For the text-containing cell, return its midpoint in (x, y) coordinate format. 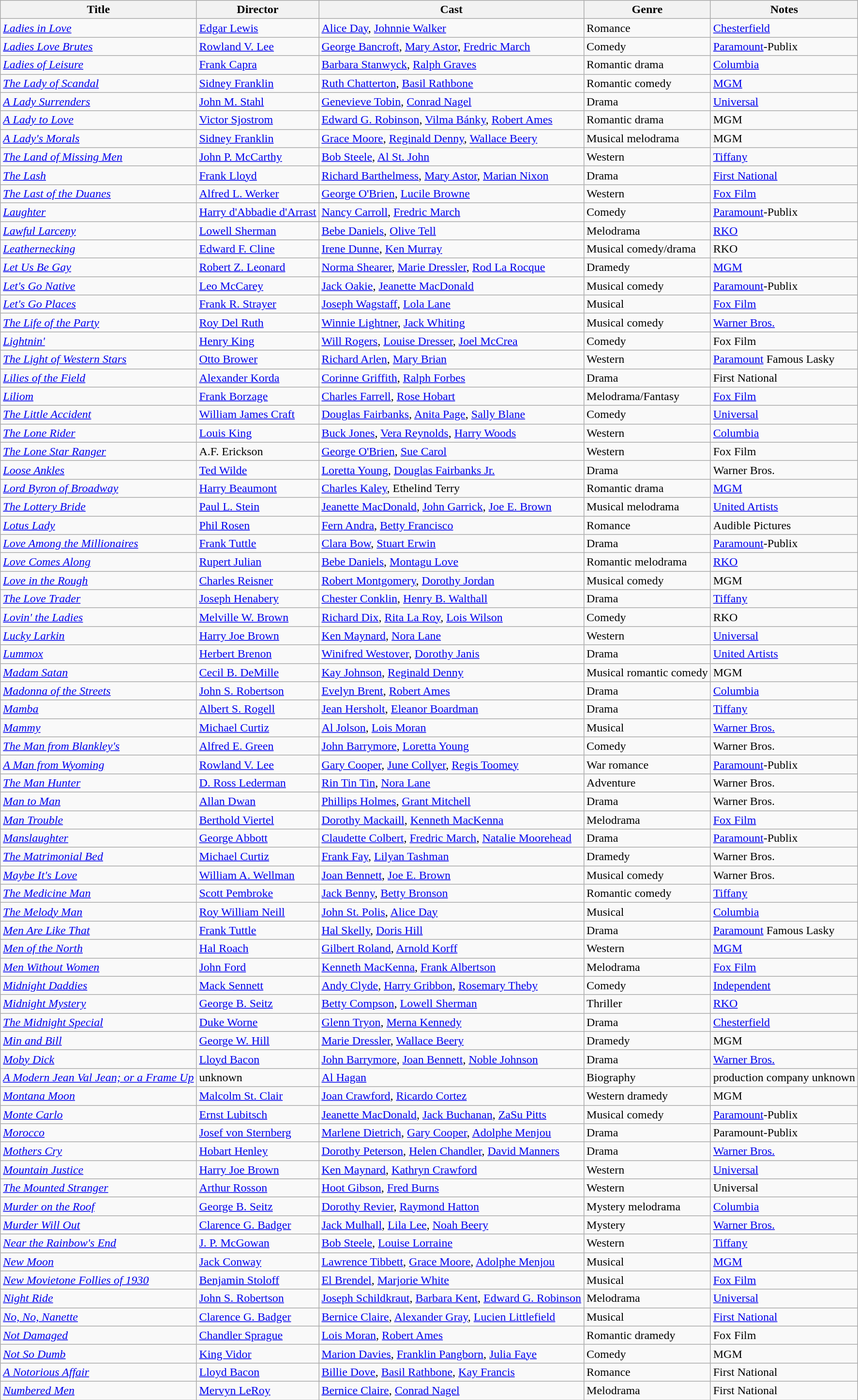
Glenn Tryon, Merna Kennedy (452, 1022)
Chandler Sprague (257, 1335)
Alice Day, Johnnie Walker (452, 28)
Loretta Young, Douglas Fairbanks Jr. (452, 470)
Betty Compson, Lowell Sherman (452, 1004)
Western dramedy (647, 1096)
Henry King (257, 341)
Hoot Gibson, Fred Burns (452, 1188)
Bernice Claire, Conrad Nagel (452, 1390)
Lowell Sherman (257, 231)
Hal Skelly, Doris Hill (452, 930)
Lummox (99, 654)
A Lady's Morals (99, 138)
Love Among the Millionaires (99, 544)
Corinne Griffith, Ralph Forbes (452, 378)
Barbara Stanwyck, Ralph Graves (452, 65)
Mervyn LeRoy (257, 1390)
Rupert Julian (257, 562)
Richard Arlen, Mary Brian (452, 359)
Malcolm St. Clair (257, 1096)
Grace Moore, Reginald Denny, Wallace Beery (452, 138)
Kay Johnson, Reginald Denny (452, 672)
production company unknown (784, 1077)
Marlene Dietrich, Gary Cooper, Adolphe Menjou (452, 1133)
The Lottery Bride (99, 506)
Mack Sennett (257, 985)
Fern Andra, Betty Francisco (452, 525)
Midnight Mystery (99, 1004)
George Bancroft, Mary Astor, Fredric March (452, 46)
Genre (647, 10)
The Last of the Duanes (99, 194)
George Abbott (257, 838)
Chester Conklin, Henry B. Walthall (452, 599)
Romantic dramedy (647, 1335)
No, No, Nanette (99, 1317)
Lois Moran, Robert Ames (452, 1335)
The Man from Blankley's (99, 746)
Alfred E. Green (257, 746)
Paul L. Stein (257, 506)
Murder on the Roof (99, 1206)
Alfred L. Werker (257, 194)
Musical romantic comedy (647, 672)
Charles Farrell, Rose Hobart (452, 396)
Winnie Lightner, Jack Whiting (452, 323)
Lotus Lady (99, 525)
Man Trouble (99, 820)
Nancy Carroll, Fredric March (452, 212)
Robert Z. Leonard (257, 268)
Al Jolson, Lois Moran (452, 728)
Winifred Westover, Dorothy Janis (452, 654)
Moby Dick (99, 1059)
Bebe Daniels, Olive Tell (452, 231)
Men of the North (99, 949)
Ladies Love Brutes (99, 46)
George O'Brien, Lucile Browne (452, 194)
Biography (647, 1077)
Josef von Sternberg (257, 1133)
Dorothy Peterson, Helen Chandler, David Manners (452, 1151)
A Modern Jean Val Jean; or a Frame Up (99, 1077)
Benjamin Stoloff (257, 1280)
The Mounted Stranger (99, 1188)
Men Are Like That (99, 930)
Lilies of the Field (99, 378)
Maybe It's Love (99, 875)
Mountain Justice (99, 1170)
El Brendel, Marjorie White (452, 1280)
Mamba (99, 709)
Lawrence Tibbett, Grace Moore, Adolphe Menjou (452, 1262)
Romantic melodrama (647, 562)
George W. Hill (257, 1041)
George O'Brien, Sue Carol (452, 451)
Ernst Lubitsch (257, 1114)
Harry d'Abbadie d'Arrast (257, 212)
Madam Satan (99, 672)
A Lady Surrenders (99, 102)
Murder Will Out (99, 1225)
Jeanette MacDonald, Jack Buchanan, ZaSu Pitts (452, 1114)
The Lady of Scandal (99, 83)
John M. Stahl (257, 102)
The Medicine Man (99, 894)
Phil Rosen (257, 525)
Mystery melodrama (647, 1206)
Arthur Rosson (257, 1188)
Let's Go Native (99, 286)
Ladies in Love (99, 28)
Allan Dwan (257, 801)
Man to Man (99, 801)
Clara Bow, Stuart Erwin (452, 544)
Duke Worne (257, 1022)
Loose Ankles (99, 470)
Laughter (99, 212)
Notes (784, 10)
Ruth Chatterton, Basil Rathbone (452, 83)
Al Hagan (452, 1077)
Alexander Korda (257, 378)
Ted Wilde (257, 470)
The Matrimonial Bed (99, 857)
Rin Tin Tin, Nora Lane (452, 783)
Numbered Men (99, 1390)
War romance (647, 764)
unknown (257, 1077)
Frank Fay, Lilyan Tashman (452, 857)
The Life of the Party (99, 323)
Douglas Fairbanks, Anita Page, Sally Blane (452, 415)
Not So Dumb (99, 1354)
Bob Steele, Louise Lorraine (452, 1243)
Leo McCarey (257, 286)
Kenneth MacKenna, Frank Albertson (452, 967)
Victor Sjostrom (257, 120)
Gary Cooper, June Collyer, Regis Toomey (452, 764)
Bob Steele, Al St. John (452, 157)
Ladies of Leisure (99, 65)
The Light of Western Stars (99, 359)
Cast (452, 10)
Marion Davies, Franklin Pangborn, Julia Faye (452, 1354)
Mystery (647, 1225)
The Land of Missing Men (99, 157)
Frank Capra (257, 65)
Bebe Daniels, Montagu Love (452, 562)
Frank R. Strayer (257, 304)
Hal Roach (257, 949)
Mothers Cry (99, 1151)
Otto Brower (257, 359)
Audible Pictures (784, 525)
John Barrymore, Loretta Young (452, 746)
Near the Rainbow's End (99, 1243)
Lord Byron of Broadway (99, 488)
Melville W. Brown (257, 617)
Lovin' the Ladies (99, 617)
Scott Pembroke (257, 894)
Director (257, 10)
William A. Wellman (257, 875)
Marie Dressler, Wallace Beery (452, 1041)
Edward F. Cline (257, 249)
Monte Carlo (99, 1114)
Let's Go Places (99, 304)
Madonna of the Streets (99, 691)
Lucky Larkin (99, 636)
Charles Kaley, Ethelind Terry (452, 488)
Cecil B. DeMille (257, 672)
The Lash (99, 175)
William James Craft (257, 415)
Hobart Henley (257, 1151)
The Lone Rider (99, 433)
Gilbert Roland, Arnold Korff (452, 949)
New Moon (99, 1262)
Jack Mulhall, Lila Lee, Noah Beery (452, 1225)
Not Damaged (99, 1335)
Genevieve Tobin, Conrad Nagel (452, 102)
A Notorious Affair (99, 1372)
Richard Dix, Rita La Roy, Lois Wilson (452, 617)
Phillips Holmes, Grant Mitchell (452, 801)
Title (99, 10)
John Barrymore, Joan Bennett, Noble Johnson (452, 1059)
Ken Maynard, Kathryn Crawford (452, 1170)
Norma Shearer, Marie Dressler, Rod La Rocque (452, 268)
Will Rogers, Louise Dresser, Joel McCrea (452, 341)
Men Without Women (99, 967)
Harry Beaumont (257, 488)
Frank Borzage (257, 396)
Morocco (99, 1133)
The Little Accident (99, 415)
Jack Oakie, Jeanette MacDonald (452, 286)
Midnight Daddies (99, 985)
Claudette Colbert, Fredric March, Natalie Moorehead (452, 838)
Jean Hersholt, Eleanor Boardman (452, 709)
The Love Trader (99, 599)
Edgar Lewis (257, 28)
Lawful Larceny (99, 231)
Robert Montgomery, Dorothy Jordan (452, 581)
Joan Bennett, Joe E. Brown (452, 875)
Bernice Claire, Alexander Gray, Lucien Littlefield (452, 1317)
Herbert Brenon (257, 654)
Andy Clyde, Harry Gribbon, Rosemary Theby (452, 985)
The Melody Man (99, 912)
Min and Bill (99, 1041)
Independent (784, 985)
Richard Barthelmess, Mary Astor, Marian Nixon (452, 175)
Melodrama/Fantasy (647, 396)
John St. Polis, Alice Day (452, 912)
Charles Reisner (257, 581)
Jack Conway (257, 1262)
Billie Dove, Basil Rathbone, Kay Francis (452, 1372)
Joseph Henabery (257, 599)
Ken Maynard, Nora Lane (452, 636)
The Midnight Special (99, 1022)
Joseph Wagstaff, Lola Lane (452, 304)
Albert S. Rogell (257, 709)
Night Ride (99, 1298)
Roy Del Ruth (257, 323)
Lightnin' (99, 341)
Jack Benny, Betty Bronson (452, 894)
D. Ross Lederman (257, 783)
The Man Hunter (99, 783)
Mammy (99, 728)
Manslaughter (99, 838)
Buck Jones, Vera Reynolds, Harry Woods (452, 433)
King Vidor (257, 1354)
Roy William Neill (257, 912)
John P. McCarthy (257, 157)
Love in the Rough (99, 581)
Dorothy Mackaill, Kenneth MacKenna (452, 820)
Louis King (257, 433)
Berthold Viertel (257, 820)
Musical comedy/drama (647, 249)
New Movietone Follies of 1930 (99, 1280)
Joan Crawford, Ricardo Cortez (452, 1096)
Love Comes Along (99, 562)
J. P. McGowan (257, 1243)
Irene Dunne, Ken Murray (452, 249)
John Ford (257, 967)
A Man from Wyoming (99, 764)
The Lone Star Ranger (99, 451)
Adventure (647, 783)
Joseph Schildkraut, Barbara Kent, Edward G. Robinson (452, 1298)
Jeanette MacDonald, John Garrick, Joe E. Brown (452, 506)
A Lady to Love (99, 120)
Evelyn Brent, Robert Ames (452, 691)
Montana Moon (99, 1096)
Dorothy Revier, Raymond Hatton (452, 1206)
Thriller (647, 1004)
Frank Lloyd (257, 175)
Let Us Be Gay (99, 268)
A.F. Erickson (257, 451)
Edward G. Robinson, Vilma Bánky, Robert Ames (452, 120)
Leathernecking (99, 249)
Liliom (99, 396)
